Provide the (X, Y) coordinate of the cell's center where the given text is located.  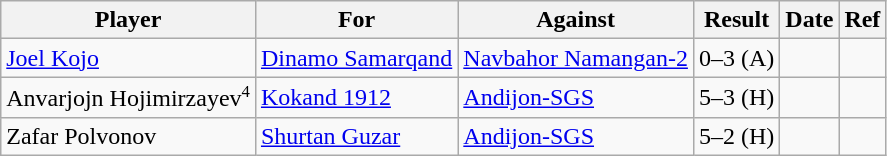
5–2 (H) (736, 136)
Result (736, 20)
Navbahor Namangan-2 (576, 58)
0–3 (A) (736, 58)
Against (576, 20)
Player (128, 20)
Dinamo Samarqand (356, 58)
Shurtan Guzar (356, 136)
Zafar Polvonov (128, 136)
Ref (862, 20)
Anvarjojn Hojimirzayev4 (128, 97)
5–3 (H) (736, 97)
Joel Kojo (128, 58)
For (356, 20)
Kokand 1912 (356, 97)
Date (810, 20)
